Provide the (x, y) coordinate of the cell's center where the given text is located.  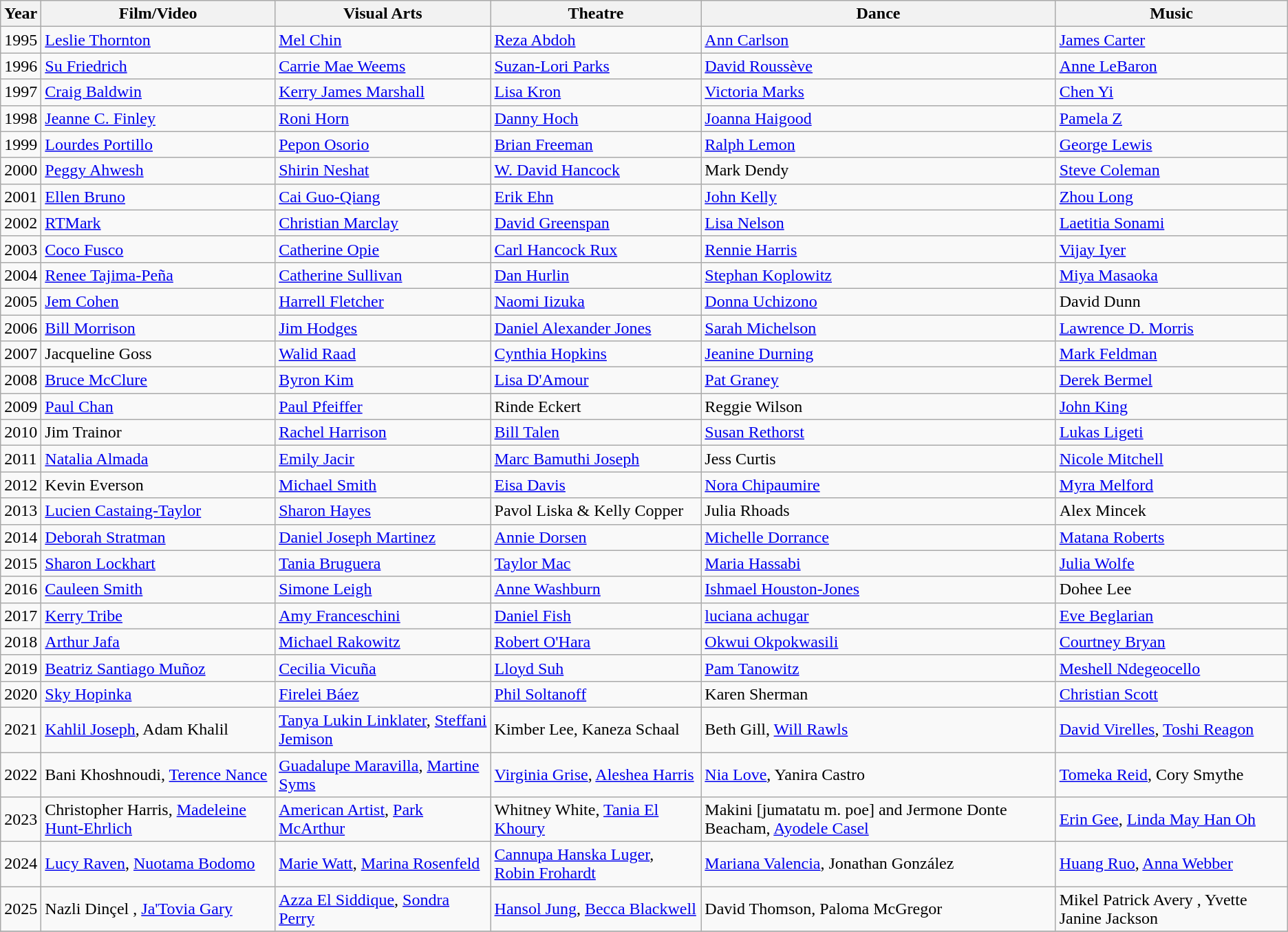
Anne Washburn (596, 589)
2016 (21, 589)
Daniel Fish (596, 616)
Pepon Osorio (383, 144)
Tomeka Reid, Cory Smythe (1171, 774)
Marie Watt, Marina Rosenfeld (383, 864)
Daniel Joseph Martinez (383, 537)
Alex Mincek (1171, 511)
Nicole Mitchell (1171, 459)
Maria Hassabi (878, 563)
Mark Feldman (1171, 354)
Cynthia Hopkins (596, 354)
2014 (21, 537)
Byron Kim (383, 380)
Zhou Long (1171, 197)
Ralph Lemon (878, 144)
Tania Bruguera (383, 563)
Music (1171, 14)
Firelei Báez (383, 694)
2017 (21, 616)
2012 (21, 485)
Chen Yi (1171, 92)
Emily Jacir (383, 459)
Eve Beglarian (1171, 616)
Kerry Tribe (158, 616)
Matana Roberts (1171, 537)
2007 (21, 354)
Lucien Castaing-Taylor (158, 511)
Craig Baldwin (158, 92)
Karen Sherman (878, 694)
Lucy Raven, Nuotama Bodomo (158, 864)
Jem Cohen (158, 301)
George Lewis (1171, 144)
Cai Guo-Qiang (383, 197)
Nazli Dinçel , Ja'Tovia Gary (158, 909)
Taylor Mac (596, 563)
Derek Bermel (1171, 380)
Film/Video (158, 14)
Sarah Michelson (878, 328)
Joanna Haigood (878, 118)
Michelle Dorrance (878, 537)
Virginia Grise, Aleshea Harris (596, 774)
Lisa Kron (596, 92)
Donna Uchizono (878, 301)
Ishmael Houston-Jones (878, 589)
Beatriz Santiago Muñoz (158, 668)
Erik Ehn (596, 197)
Carrie Mae Weems (383, 66)
Beth Gill, Will Rawls (878, 729)
Robert O'Hara (596, 642)
Peggy Ahwesh (158, 171)
2018 (21, 642)
Makini [jumatatu m. poe] and Jermone Donte Beacham, Ayodele Casel (878, 820)
Jim Trainor (158, 433)
Kevin Everson (158, 485)
Deborah Stratman (158, 537)
Jeanne C. Finley (158, 118)
Christopher Harris, Madeleine Hunt-Ehrlich (158, 820)
Amy Franceschini (383, 616)
Reggie Wilson (878, 407)
Ellen Bruno (158, 197)
2008 (21, 380)
Arthur Jafa (158, 642)
Christian Scott (1171, 694)
Vijay Iyer (1171, 249)
1998 (21, 118)
Victoria Marks (878, 92)
Rennie Harris (878, 249)
2011 (21, 459)
Dance (878, 14)
Paul Pfeiffer (383, 407)
Hansol Jung, Becca Blackwell (596, 909)
Jess Curtis (878, 459)
Laetitia Sonami (1171, 223)
Phil Soltanoff (596, 694)
Kerry James Marshall (383, 92)
David Roussève (878, 66)
1996 (21, 66)
Cauleen Smith (158, 589)
Dan Hurlin (596, 275)
luciana achugar (878, 616)
Lawrence D. Morris (1171, 328)
Cannupa Hanska Luger, Robin Frohardt (596, 864)
Myra Melford (1171, 485)
Naomi Iizuka (596, 301)
Coco Fusco (158, 249)
2024 (21, 864)
2015 (21, 563)
Whitney White, Tania El Khoury (596, 820)
1995 (21, 40)
Courtney Bryan (1171, 642)
Mikel Patrick Avery , Yvette Janine Jackson (1171, 909)
Brian Freeman (596, 144)
Sky Hopinka (158, 694)
2025 (21, 909)
Lloyd Suh (596, 668)
Nia Love, Yanira Castro (878, 774)
Huang Ruo, Anna Webber (1171, 864)
Kahlil Joseph, Adam Khalil (158, 729)
David Dunn (1171, 301)
Catherine Opie (383, 249)
Shirin Neshat (383, 171)
Dohee Lee (1171, 589)
2010 (21, 433)
Lukas Ligeti (1171, 433)
Kimber Lee, Kaneza Schaal (596, 729)
Roni Horn (383, 118)
RTMark (158, 223)
James Carter (1171, 40)
2003 (21, 249)
2004 (21, 275)
Bani Khoshnoudi, Terence Nance (158, 774)
Mark Dendy (878, 171)
Tanya Lukin Linklater, Steffani Jemison (383, 729)
Jacqueline Goss (158, 354)
Bruce McClure (158, 380)
Lourdes Portillo (158, 144)
Mariana Valencia, Jonathan González (878, 864)
2013 (21, 511)
John King (1171, 407)
Eisa Davis (596, 485)
Meshell Ndegeocello (1171, 668)
Simone Leigh (383, 589)
Anne LeBaron (1171, 66)
2009 (21, 407)
Guadalupe Maravilla, Martine Syms (383, 774)
Mel Chin (383, 40)
2002 (21, 223)
W. David Hancock (596, 171)
Michael Smith (383, 485)
David Virelles, Toshi Reagon (1171, 729)
Danny Hoch (596, 118)
Julia Rhoads (878, 511)
Nora Chipaumire (878, 485)
Lisa Nelson (878, 223)
Michael Rakowitz (383, 642)
Rinde Eckert (596, 407)
Sharon Hayes (383, 511)
John Kelly (878, 197)
Daniel Alexander Jones (596, 328)
Leslie Thornton (158, 40)
Rachel Harrison (383, 433)
Harrell Fletcher (383, 301)
Stephan Koplowitz (878, 275)
American Artist, Park McArthur (383, 820)
Suzan-Lori Parks (596, 66)
2022 (21, 774)
Carl Hancock Rux (596, 249)
2006 (21, 328)
2020 (21, 694)
Cecilia Vicuña (383, 668)
Jim Hodges (383, 328)
Marc Bamuthi Joseph (596, 459)
Christian Marclay (383, 223)
Jeanine Durning (878, 354)
Sharon Lockhart (158, 563)
Renee Tajima-Peña (158, 275)
2019 (21, 668)
2021 (21, 729)
1997 (21, 92)
Miya Masaoka (1171, 275)
Bill Talen (596, 433)
Lisa D'Amour (596, 380)
Reza Abdoh (596, 40)
Steve Coleman (1171, 171)
Catherine Sullivan (383, 275)
Ann Carlson (878, 40)
Pamela Z (1171, 118)
1999 (21, 144)
Pavol Liska & Kelly Copper (596, 511)
Pat Graney (878, 380)
2005 (21, 301)
Julia Wolfe (1171, 563)
Su Friedrich (158, 66)
Okwui Okpokwasili (878, 642)
Paul Chan (158, 407)
Visual Arts (383, 14)
Theatre (596, 14)
Walid Raad (383, 354)
Annie Dorsen (596, 537)
Susan Rethorst (878, 433)
David Greenspan (596, 223)
David Thomson, Paloma McGregor (878, 909)
2001 (21, 197)
Year (21, 14)
Azza El Siddique, Sondra Perry (383, 909)
2023 (21, 820)
Bill Morrison (158, 328)
Pam Tanowitz (878, 668)
Natalia Almada (158, 459)
Erin Gee, Linda May Han Oh (1171, 820)
2000 (21, 171)
